Return [x, y] of the center of cell containing provided text 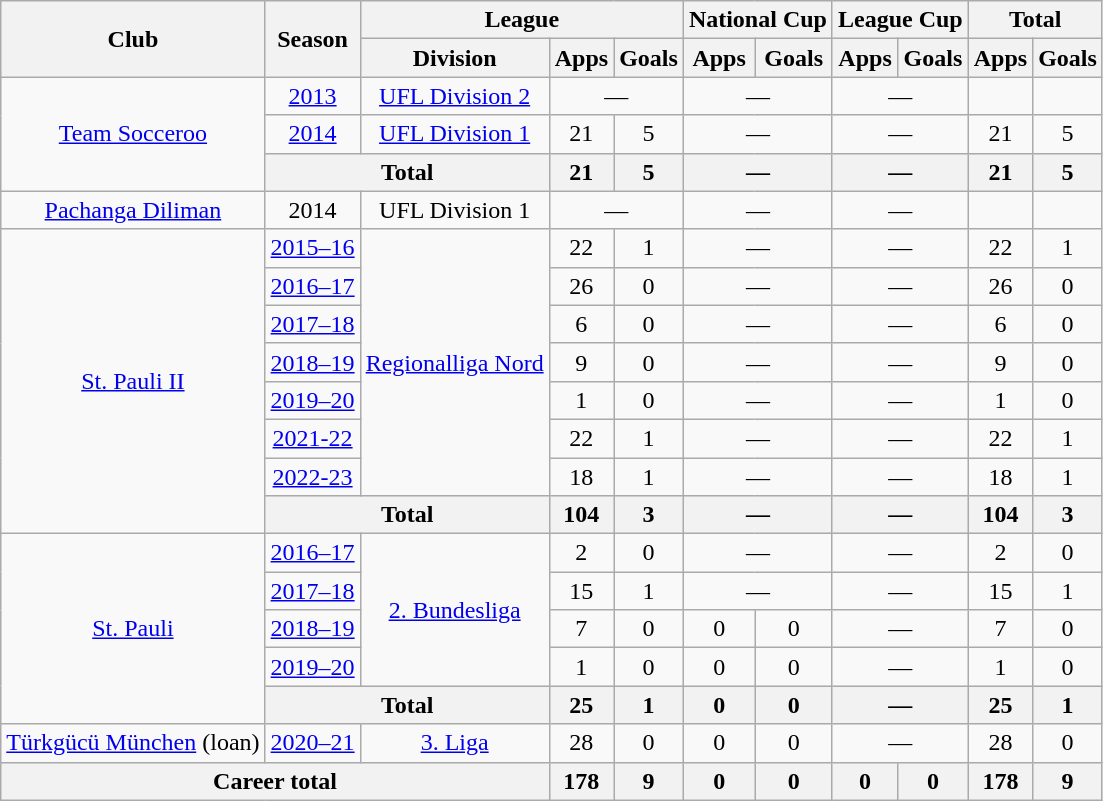
Season [312, 39]
2021-22 [312, 438]
Career total [275, 781]
Division [454, 58]
National Cup [758, 20]
League Cup [900, 20]
League [522, 20]
St. Pauli II [133, 381]
2022-23 [312, 477]
2015–16 [312, 248]
3. Liga [454, 743]
St. Pauli [133, 629]
2. Bundesliga [454, 610]
Türkgücü München (loan) [133, 743]
2020–21 [312, 743]
Regionalliga Nord [454, 362]
Team Socceroo [133, 134]
Pachanga Diliman [133, 210]
2013 [312, 96]
Club [133, 39]
UFL Division 2 [454, 96]
